Return the [X, Y] coordinate for the center point of the cell that contains the specified text.  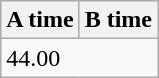
44.00 [80, 58]
A time [40, 20]
B time [118, 20]
